Provide the [X, Y] coordinate of the cell's center where the given text is located.  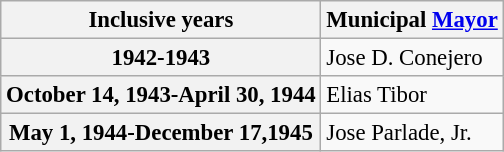
1942-1943 [161, 58]
May 1, 1944-December 17,1945 [161, 133]
Inclusive years [161, 20]
Elias Tibor [412, 95]
Jose D. Conejero [412, 58]
Jose Parlade, Jr. [412, 133]
October 14, 1943-April 30, 1944 [161, 95]
Municipal Mayor [412, 20]
